Locate the cell with the specified text and output its [x, y] center coordinate. 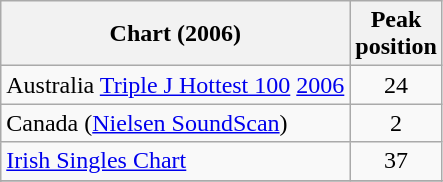
2 [396, 123]
24 [396, 85]
Irish Singles Chart [176, 161]
Peakposition [396, 34]
Australia Triple J Hottest 100 2006 [176, 85]
37 [396, 161]
Chart (2006) [176, 34]
Canada (Nielsen SoundScan) [176, 123]
